Find where the given text appears and provide that cell's center as [x, y] coordinate. 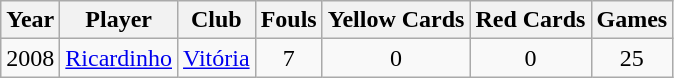
Player [119, 20]
Year [30, 20]
2008 [30, 58]
Ricardinho [119, 58]
25 [632, 58]
Games [632, 20]
Red Cards [530, 20]
Fouls [288, 20]
Club [217, 20]
Yellow Cards [396, 20]
Vitória [217, 58]
7 [288, 58]
